For the text-containing cell, return its midpoint in (X, Y) coordinate format. 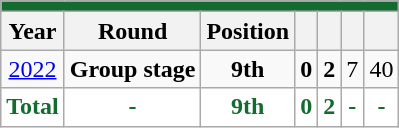
7 (352, 69)
Position (248, 31)
Group stage (132, 69)
Round (132, 31)
Total (33, 107)
2022 (33, 69)
40 (382, 69)
Year (33, 31)
